Output the [X, Y] coordinate of the center of the cell containing the given text.  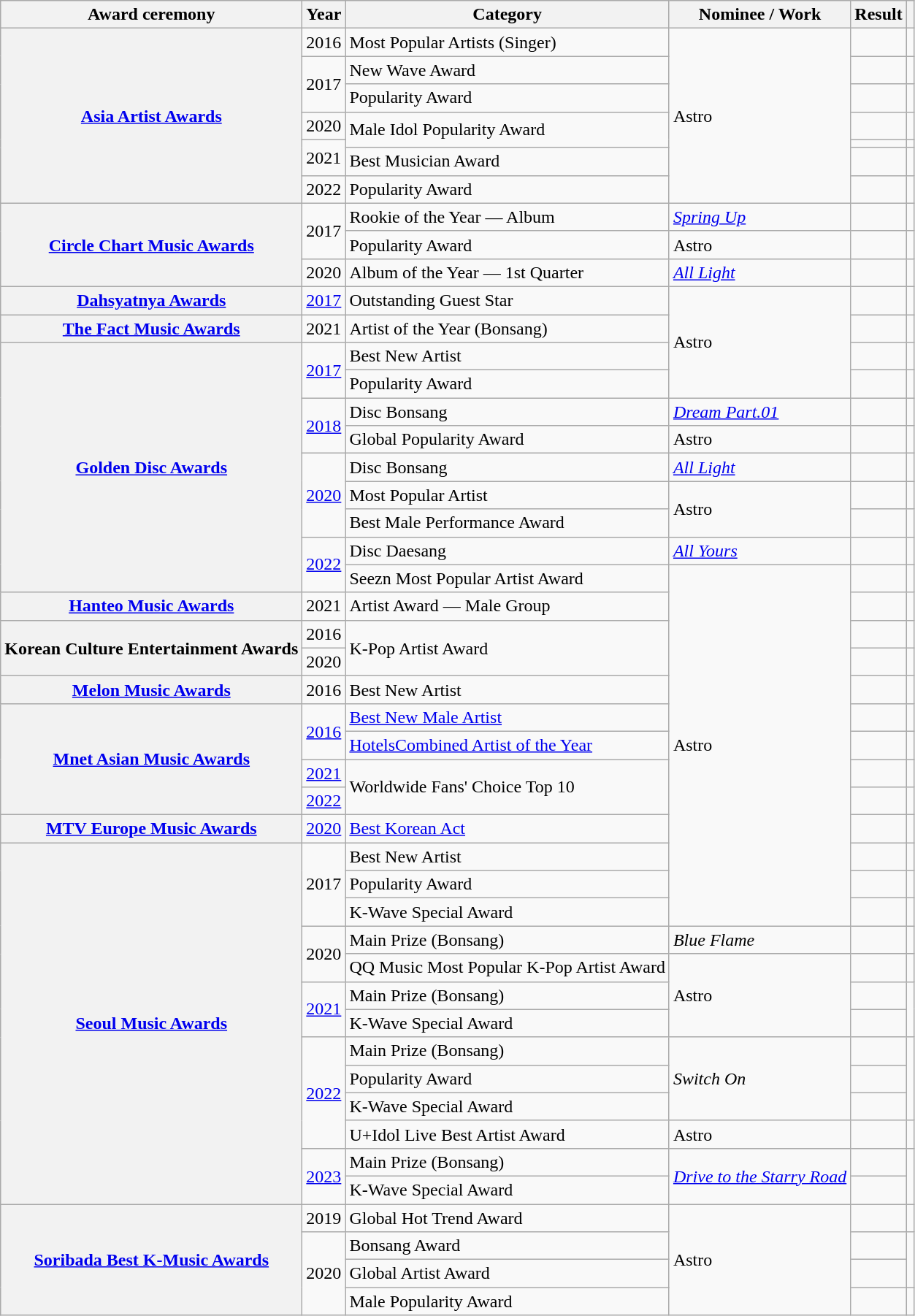
Album of the Year — 1st Quarter [508, 272]
Spring Up [759, 217]
Circle Chart Music Awards [152, 245]
Switch On [759, 1079]
Award ceremony [152, 15]
Result [878, 15]
Best Musician Award [508, 161]
Drive to the Starry Road [759, 1176]
MTV Europe Music Awards [152, 829]
2019 [324, 1217]
All Yours [759, 551]
2018 [324, 426]
K-Pop Artist Award [508, 648]
Nominee / Work [759, 15]
Global Hot Trend Award [508, 1217]
Most Popular Artist [508, 495]
Worldwide Fans' Choice Top 10 [508, 787]
Artist Award — Male Group [508, 606]
QQ Music Most Popular K-Pop Artist Award [508, 968]
Male Idol Popularity Award [508, 130]
Male Popularity Award [508, 1301]
New Wave Award [508, 70]
Melon Music Awards [152, 689]
Mnet Asian Music Awards [152, 759]
Korean Culture Entertainment Awards [152, 648]
Disc Daesang [508, 551]
Global Popularity Award [508, 440]
Global Artist Award [508, 1274]
Year [324, 15]
Bonsang Award [508, 1246]
Asia Artist Awards [152, 115]
2023 [324, 1176]
Blue Flame [759, 940]
Rookie of the Year — Album [508, 217]
HotelsCombined Artist of the Year [508, 745]
Outstanding Guest Star [508, 300]
Hanteo Music Awards [152, 606]
Best New Male Artist [508, 717]
Golden Disc Awards [152, 467]
Best Male Performance Award [508, 523]
Dream Part.01 [759, 412]
Seezn Most Popular Artist Award [508, 578]
Category [508, 15]
Artist of the Year (Bonsang) [508, 328]
The Fact Music Awards [152, 328]
Best Korean Act [508, 829]
Dahsyatnya Awards [152, 300]
Soribada Best K-Music Awards [152, 1259]
Seoul Music Awards [152, 1024]
Most Popular Artists (Singer) [508, 42]
U+Idol Live Best Artist Award [508, 1134]
